Detect which cell encompasses the target text, then output its (x, y) center coordinate. 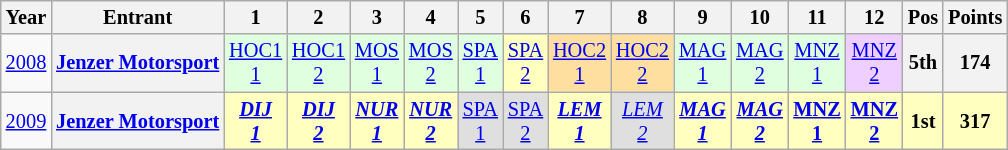
LEM1 (580, 121)
NUR2 (431, 121)
9 (702, 17)
1st (923, 121)
10 (760, 17)
MOS2 (431, 63)
2009 (26, 121)
MOS1 (377, 63)
6 (526, 17)
HOC11 (256, 63)
1 (256, 17)
DIJ2 (318, 121)
NUR1 (377, 121)
11 (816, 17)
HOC21 (580, 63)
3 (377, 17)
5 (480, 17)
2008 (26, 63)
LEM2 (642, 121)
4 (431, 17)
Year (26, 17)
HOC22 (642, 63)
HOC12 (318, 63)
7 (580, 17)
Entrant (138, 17)
174 (975, 63)
Points (975, 17)
Pos (923, 17)
DIJ1 (256, 121)
2 (318, 17)
5th (923, 63)
317 (975, 121)
8 (642, 17)
12 (874, 17)
